Find where the given text appears and provide that cell's center as (x, y) coordinate. 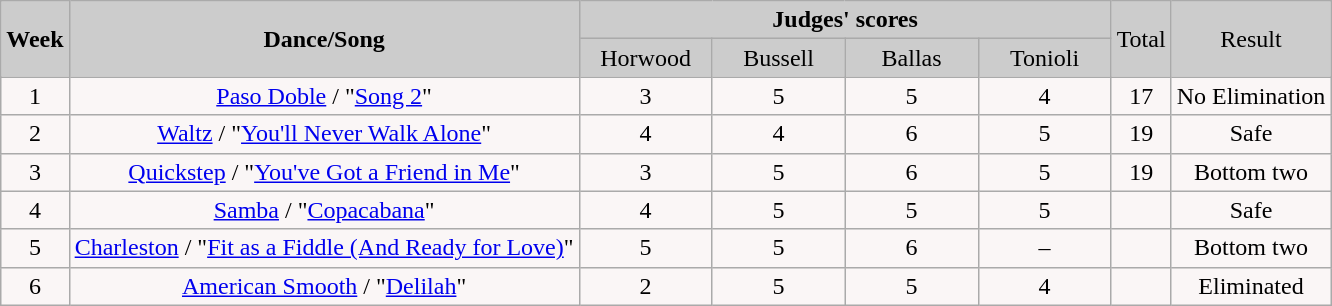
Week (35, 39)
Quickstep / "You've Got a Friend in Me" (324, 172)
Eliminated (1251, 286)
Ballas (912, 58)
No Elimination (1251, 96)
Result (1251, 39)
Judges' scores (845, 20)
– (1044, 248)
Samba / "Copacabana" (324, 210)
Total (1141, 39)
17 (1141, 96)
Waltz / "You'll Never Walk Alone" (324, 134)
Bussell (778, 58)
American Smooth / "Delilah" (324, 286)
1 (35, 96)
Paso Doble / "Song 2" (324, 96)
Charleston / "Fit as a Fiddle (And Ready for Love)" (324, 248)
Horwood (646, 58)
Tonioli (1044, 58)
Dance/Song (324, 39)
